Detect which cell encompasses the target text, then output its [X, Y] center coordinate. 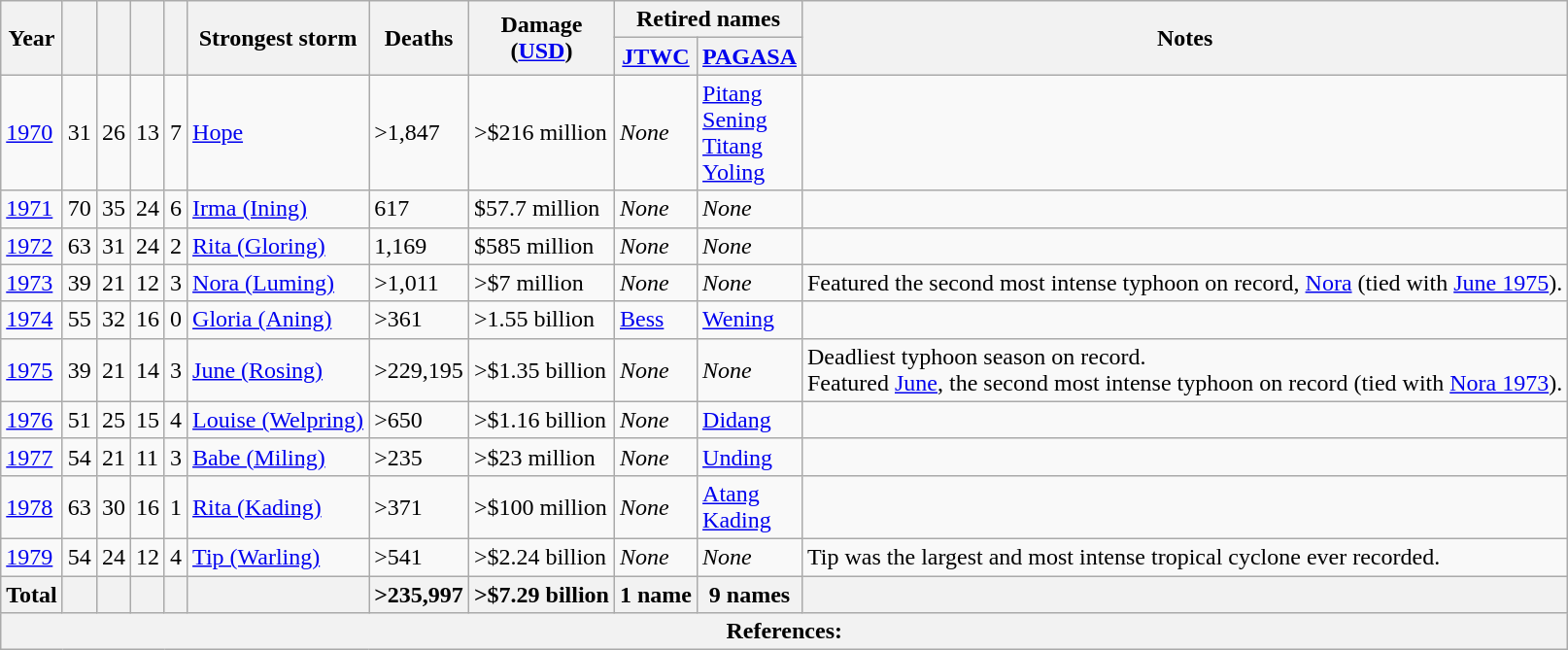
Hope [278, 132]
>$216 million [541, 132]
2 [175, 246]
$585 million [541, 246]
32 [113, 320]
1970 [32, 132]
15 [148, 420]
1973 [32, 283]
0 [175, 320]
Deadliest typhoon season on record.Featured June, the second most intense typhoon on record (tied with Nora 1973). [1184, 369]
1977 [32, 457]
Atang Kading [750, 507]
>235 [420, 457]
Damage (USD) [541, 38]
30 [113, 507]
Retired names [707, 19]
13 [148, 132]
6 [175, 209]
>541 [420, 557]
June (Rosing) [278, 369]
>$100 million [541, 507]
Tip was the largest and most intense tropical cyclone ever recorded. [1184, 557]
Year [32, 38]
>$2.24 billion [541, 557]
>1,011 [420, 283]
PAGASA [750, 56]
>$23 million [541, 457]
1978 [32, 507]
1,169 [420, 246]
617 [420, 209]
Bess [655, 320]
>1.55 billion [541, 320]
51 [80, 420]
References: [785, 632]
9 names [750, 594]
Notes [1184, 38]
Nora (Luming) [278, 283]
Pitang Sening Titang Yoling [750, 132]
Unding [750, 457]
Louise (Welpring) [278, 420]
Gloria (Aning) [278, 320]
>$1.35 billion [541, 369]
>361 [420, 320]
7 [175, 132]
Strongest storm [278, 38]
JTWC [655, 56]
Babe (Miling) [278, 457]
26 [113, 132]
Rita (Kading) [278, 507]
11 [148, 457]
1975 [32, 369]
25 [113, 420]
>$7 million [541, 283]
1974 [32, 320]
35 [113, 209]
Deaths [420, 38]
1971 [32, 209]
>371 [420, 507]
$57.7 million [541, 209]
1 name [655, 594]
Total [32, 594]
55 [80, 320]
1972 [32, 246]
Didang [750, 420]
14 [148, 369]
>229,195 [420, 369]
>$7.29 billion [541, 594]
Rita (Gloring) [278, 246]
>235,997 [420, 594]
70 [80, 209]
Irma (Ining) [278, 209]
>$1.16 billion [541, 420]
1 [175, 507]
>650 [420, 420]
1976 [32, 420]
Tip (Warling) [278, 557]
Wening [750, 320]
1979 [32, 557]
>1,847 [420, 132]
Featured the second most intense typhoon on record, Nora (tied with June 1975). [1184, 283]
